From the cell containing the given text, extract its center point as (X, Y) coordinate. 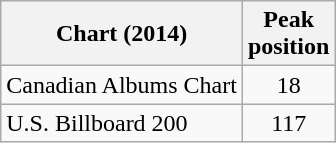
Peakposition (288, 34)
U.S. Billboard 200 (122, 123)
Canadian Albums Chart (122, 85)
18 (288, 85)
Chart (2014) (122, 34)
117 (288, 123)
